Detect which cell encompasses the target text, then output its [X, Y] center coordinate. 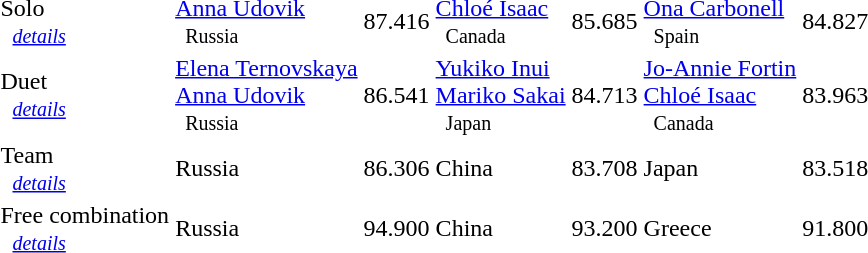
Russia [266, 168]
86.306 [396, 168]
China [500, 168]
86.541 [396, 95]
Japan [720, 168]
Jo-Annie Fortin Chloé Isaac Canada [720, 95]
83.708 [604, 168]
84.713 [604, 95]
Elena Ternovskaya Anna Udovik Russia [266, 95]
Yukiko Inui Mariko Sakai Japan [500, 95]
